Return (X, Y) of the center of cell containing provided text 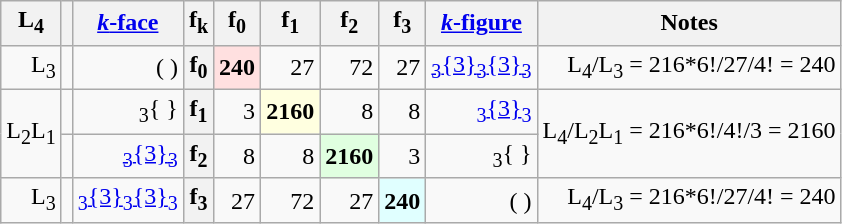
Notes (689, 23)
L4/L2L1 = 216*6!/4!/3 = 2160 (689, 134)
k-figure (482, 23)
L2L1 (31, 134)
fk (198, 23)
L4 (31, 23)
k-face (128, 23)
